Return [x, y] of the center of cell containing provided text 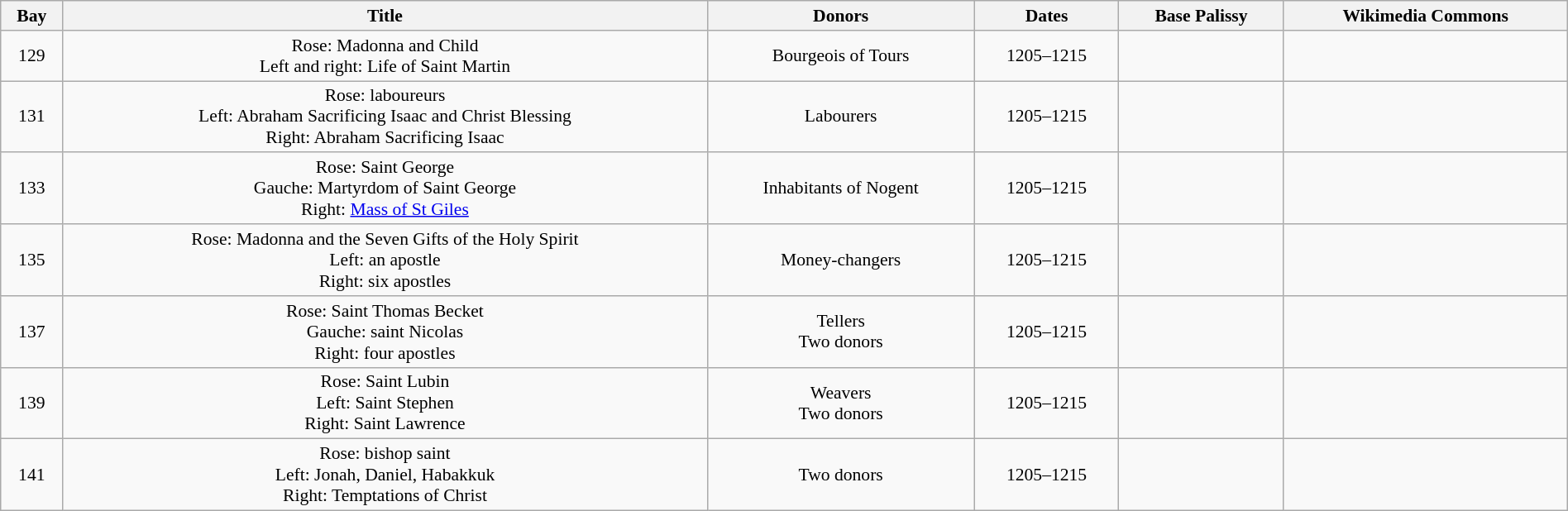
Rose: Madonna and ChildLeft and right: Life of Saint Martin [385, 56]
Title [385, 16]
Rose: Madonna and the Seven Gifts of the Holy SpiritLeft: an apostleRight: six apostles [385, 260]
Two donors [840, 475]
Labourers [840, 117]
141 [31, 475]
Bourgeois of Tours [840, 56]
Rose: bishop saintLeft: Jonah, Daniel, HabakkukRight: Temptations of Christ [385, 475]
Bay [31, 16]
Inhabitants of Nogent [840, 189]
WeaversTwo donors [840, 404]
Donors [840, 16]
Rose: Saint Thomas BecketGauche: saint NicolasRight: four apostles [385, 332]
133 [31, 189]
Base Palissy [1201, 16]
TellersTwo donors [840, 332]
Dates [1047, 16]
129 [31, 56]
139 [31, 404]
Rose: laboureursLeft: Abraham Sacrificing Isaac and Christ BlessingRight: Abraham Sacrificing Isaac [385, 117]
Wikimedia Commons [1426, 16]
131 [31, 117]
Rose: Saint LubinLeft: Saint StephenRight: Saint Lawrence [385, 404]
135 [31, 260]
137 [31, 332]
Rose: Saint GeorgeGauche: Martyrdom of Saint GeorgeRight: Mass of St Giles [385, 189]
Money-changers [840, 260]
